Identify which cell holds the provided text, then report its [x, y] central coordinate. 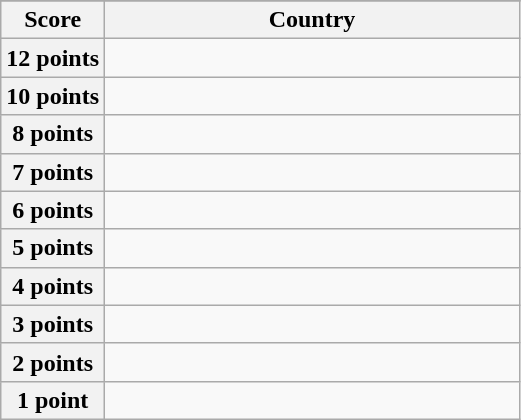
1 point [53, 400]
Score [53, 20]
Country [312, 20]
8 points [53, 134]
7 points [53, 172]
6 points [53, 210]
12 points [53, 58]
3 points [53, 324]
2 points [53, 362]
5 points [53, 248]
10 points [53, 96]
4 points [53, 286]
